Search for the cell housing the specified text and yield its [x, y] center coordinate. 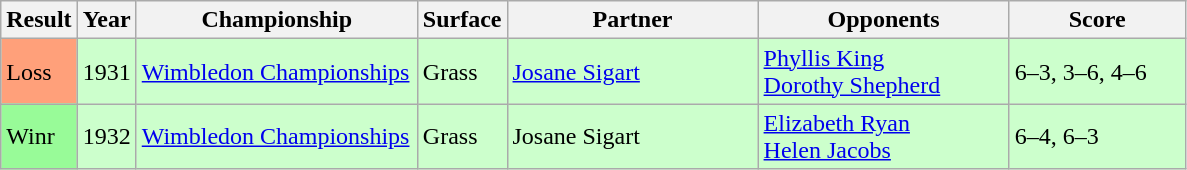
Elizabeth Ryan Helen Jacobs [884, 136]
Score [1097, 20]
6–3, 3–6, 4–6 [1097, 72]
Opponents [884, 20]
Phyllis King Dorothy Shepherd [884, 72]
Year [106, 20]
Result [39, 20]
1931 [106, 72]
Partner [632, 20]
Championship [276, 20]
Surface [462, 20]
1932 [106, 136]
Winr [39, 136]
6–4, 6–3 [1097, 136]
Loss [39, 72]
